Detect which cell encompasses the target text, then output its (x, y) center coordinate. 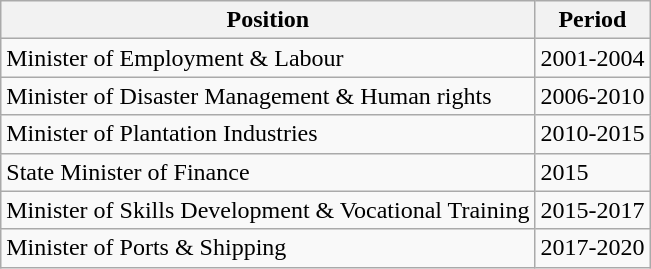
Minister of Ports & Shipping (268, 248)
2015 (592, 172)
Position (268, 20)
Minister of Employment & Labour (268, 58)
Period (592, 20)
2006-2010 (592, 96)
2001-2004 (592, 58)
Minister of Disaster Management & Human rights (268, 96)
Minister of Skills Development & Vocational Training (268, 210)
2010-2015 (592, 134)
2015-2017 (592, 210)
State Minister of Finance (268, 172)
2017-2020 (592, 248)
Minister of Plantation Industries (268, 134)
